From the cell containing the given text, extract its center point as [x, y] coordinate. 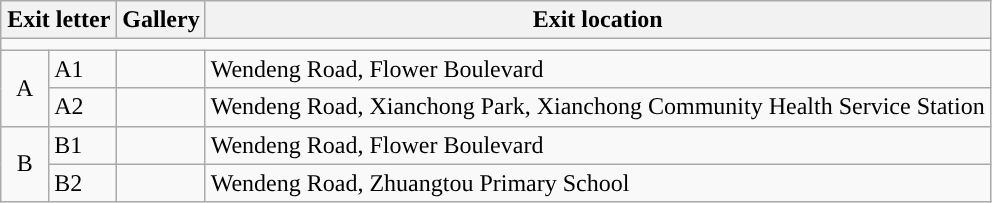
Wendeng Road, Zhuangtou Primary School [598, 183]
Exit letter [59, 20]
B [25, 164]
B1 [83, 145]
A1 [83, 69]
Wendeng Road, Xianchong Park, Xianchong Community Health Service Station [598, 107]
Exit location [598, 20]
A [25, 88]
B2 [83, 183]
A2 [83, 107]
Gallery [161, 20]
